Find where the given text appears and provide that cell's center as (X, Y) coordinate. 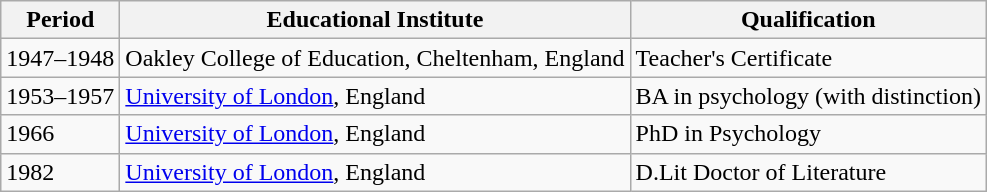
D.Lit Doctor of Literature (808, 172)
1953–1957 (60, 96)
1982 (60, 172)
1947–1948 (60, 58)
Period (60, 20)
Teacher's Certificate (808, 58)
Educational Institute (375, 20)
1966 (60, 134)
BA in psychology (with distinction) (808, 96)
PhD in Psychology (808, 134)
Oakley College of Education, Cheltenham, England (375, 58)
Qualification (808, 20)
